Return (x, y) of the center of cell containing provided text 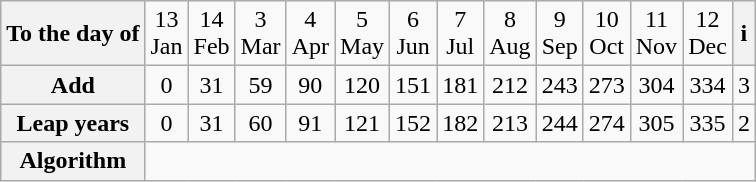
120 (362, 85)
244 (560, 123)
152 (414, 123)
13Jan (166, 34)
182 (460, 123)
243 (560, 85)
60 (260, 123)
305 (656, 123)
3 (744, 85)
12Dec (708, 34)
91 (310, 123)
3Mar (260, 34)
274 (606, 123)
213 (510, 123)
4Apr (310, 34)
90 (310, 85)
i (744, 34)
To the day of (73, 34)
334 (708, 85)
335 (708, 123)
8Aug (510, 34)
7Jul (460, 34)
Add (73, 85)
Leap years (73, 123)
181 (460, 85)
121 (362, 123)
304 (656, 85)
59 (260, 85)
10Oct (606, 34)
5May (362, 34)
14Feb (212, 34)
Algorithm (73, 161)
11Nov (656, 34)
151 (414, 85)
212 (510, 85)
273 (606, 85)
2 (744, 123)
9Sep (560, 34)
6Jun (414, 34)
